Locate the cell with the specified text and output its (X, Y) center coordinate. 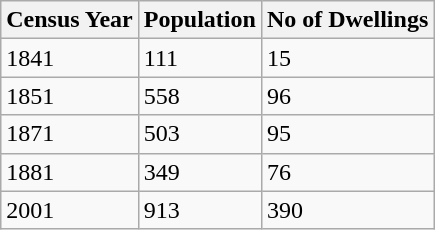
111 (200, 58)
Population (200, 20)
349 (200, 172)
No of Dwellings (347, 20)
1881 (70, 172)
95 (347, 134)
2001 (70, 210)
76 (347, 172)
503 (200, 134)
558 (200, 96)
15 (347, 58)
913 (200, 210)
96 (347, 96)
1871 (70, 134)
1851 (70, 96)
1841 (70, 58)
390 (347, 210)
Census Year (70, 20)
